Identify which cell holds the provided text, then report its [X, Y] central coordinate. 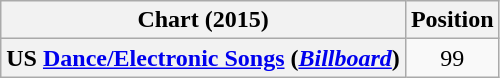
US Dance/Electronic Songs (Billboard) [204, 58]
Chart (2015) [204, 20]
Position [452, 20]
99 [452, 58]
